Find where the given text appears and provide that cell's center as (X, Y) coordinate. 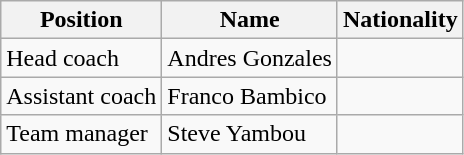
Assistant coach (82, 96)
Team manager (82, 134)
Steve Yambou (250, 134)
Name (250, 20)
Andres Gonzales (250, 58)
Head coach (82, 58)
Position (82, 20)
Nationality (400, 20)
Franco Bambico (250, 96)
